For the text-containing cell, return its midpoint in [x, y] coordinate format. 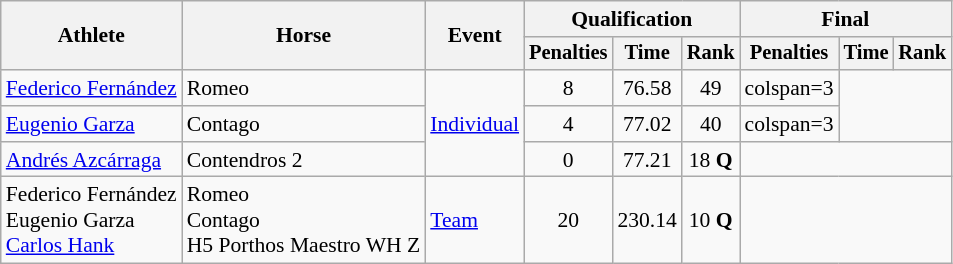
Federico Fernández [92, 88]
4 [568, 124]
230.14 [646, 220]
Andrés Azcárraga [92, 160]
Federico FernándezEugenio GarzaCarlos Hank [92, 220]
20 [568, 220]
Qualification [632, 19]
49 [711, 88]
Final [846, 19]
Romeo [304, 88]
Contendros 2 [304, 160]
77.02 [646, 124]
76.58 [646, 88]
Horse [304, 36]
RomeoContagoH5 Porthos Maestro WH Z [304, 220]
40 [711, 124]
Contago [304, 124]
8 [568, 88]
Event [474, 36]
Eugenio Garza [92, 124]
0 [568, 160]
10 Q [711, 220]
Athlete [92, 36]
Team [474, 220]
Individual [474, 124]
77.21 [646, 160]
18 Q [711, 160]
